Detect which cell encompasses the target text, then output its (x, y) center coordinate. 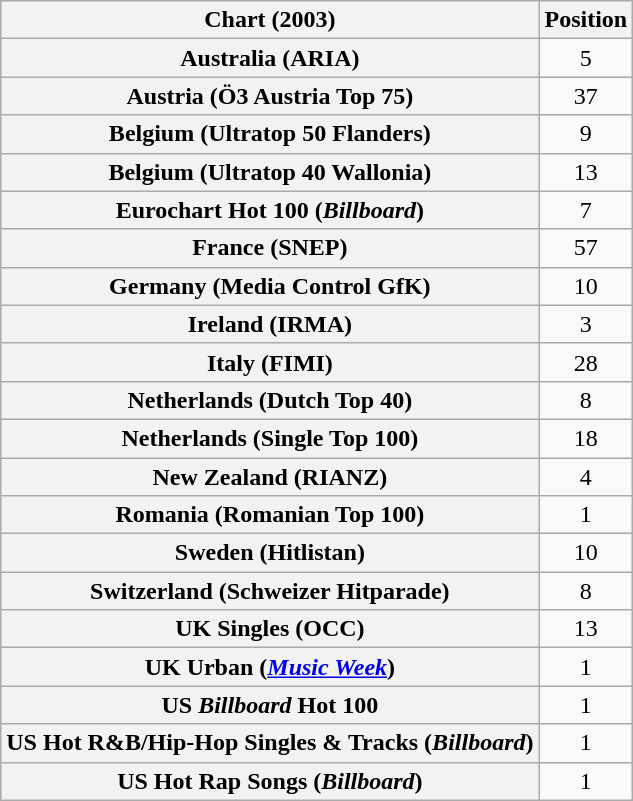
9 (586, 134)
Romania (Romanian Top 100) (270, 515)
Belgium (Ultratop 50 Flanders) (270, 134)
France (SNEP) (270, 248)
57 (586, 248)
Chart (2003) (270, 20)
28 (586, 362)
US Hot Rap Songs (Billboard) (270, 781)
US Hot R&B/Hip-Hop Singles & Tracks (Billboard) (270, 743)
Italy (FIMI) (270, 362)
18 (586, 438)
4 (586, 477)
UK Singles (OCC) (270, 629)
Switzerland (Schweizer Hitparade) (270, 591)
Australia (ARIA) (270, 58)
Austria (Ö3 Austria Top 75) (270, 96)
US Billboard Hot 100 (270, 705)
Netherlands (Dutch Top 40) (270, 400)
7 (586, 210)
Belgium (Ultratop 40 Wallonia) (270, 172)
3 (586, 324)
Netherlands (Single Top 100) (270, 438)
New Zealand (RIANZ) (270, 477)
Position (586, 20)
Ireland (IRMA) (270, 324)
Eurochart Hot 100 (Billboard) (270, 210)
UK Urban (Music Week) (270, 667)
5 (586, 58)
Sweden (Hitlistan) (270, 553)
Germany (Media Control GfK) (270, 286)
37 (586, 96)
